Locate the cell with the specified text and output its [X, Y] center coordinate. 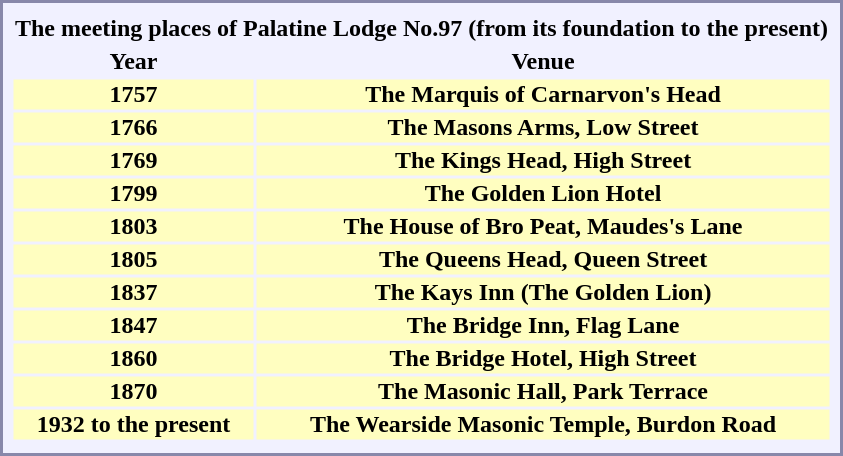
The Wearside Masonic Temple, Burdon Road [542, 425]
The House of Bro Peat, Maudes's Lane [542, 227]
1870 [134, 391]
1803 [134, 227]
1805 [134, 259]
The Kays Inn (The Golden Lion) [542, 293]
The Queens Head, Queen Street [542, 259]
1932 to the present [134, 425]
1860 [134, 359]
The Masonic Hall, Park Terrace [542, 391]
Year [134, 61]
The meeting places of Palatine Lodge No.97 (from its foundation to the present) [422, 29]
1837 [134, 293]
1766 [134, 127]
The Masons Arms, Low Street [542, 127]
1847 [134, 325]
Venue [542, 61]
The Kings Head, High Street [542, 161]
1769 [134, 161]
The Marquis of Carnarvon's Head [542, 95]
The Golden Lion Hotel [542, 193]
1799 [134, 193]
The Bridge Hotel, High Street [542, 359]
1757 [134, 95]
The Bridge Inn, Flag Lane [542, 325]
